Locate the cell with the specified text and output its (X, Y) center coordinate. 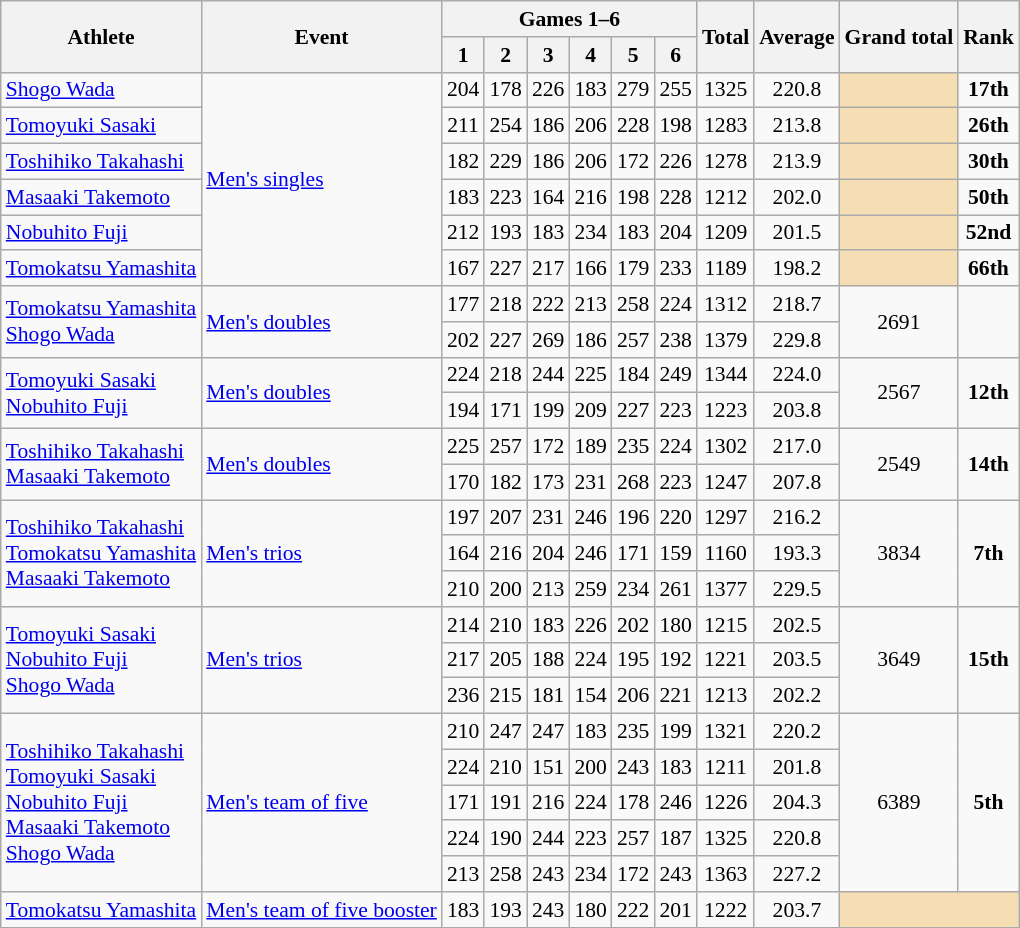
Average (796, 36)
1212 (726, 197)
220 (676, 518)
Toshihiko TakahashiTomokatsu YamashitaMasaaki Takemoto (102, 554)
Tomokatsu YamashitaShogo Wada (102, 322)
209 (590, 411)
Rank (988, 36)
1379 (726, 340)
1377 (726, 589)
255 (676, 90)
1211 (726, 767)
Grand total (900, 36)
221 (676, 696)
3 (548, 55)
Athlete (102, 36)
50th (988, 197)
203.7 (796, 910)
229.5 (796, 589)
204.3 (796, 803)
2691 (900, 322)
268 (634, 482)
261 (676, 589)
269 (548, 340)
198.2 (796, 269)
249 (676, 375)
188 (548, 660)
211 (464, 126)
1221 (726, 660)
192 (676, 660)
214 (464, 625)
1213 (726, 696)
213.9 (796, 162)
197 (464, 518)
Nobuhito Fuji (102, 233)
233 (676, 269)
1247 (726, 482)
203.5 (796, 660)
1302 (726, 447)
2549 (900, 464)
218.7 (796, 304)
1 (464, 55)
202.5 (796, 625)
Toshihiko TakahashiTomoyuki SasakiNobuhito FujiMasaaki TakemotoShogo Wada (102, 803)
202.2 (796, 696)
Toshihiko Takahashi (102, 162)
259 (590, 589)
1344 (726, 375)
184 (634, 375)
216.2 (796, 518)
52nd (988, 233)
Games 1–6 (570, 19)
1363 (726, 874)
202.0 (796, 197)
3649 (900, 660)
159 (676, 554)
1209 (726, 233)
220.2 (796, 732)
190 (506, 839)
66th (988, 269)
1283 (726, 126)
Men's team of five booster (322, 910)
Toshihiko TakahashiMasaaki Takemoto (102, 464)
1297 (726, 518)
201.5 (796, 233)
1312 (726, 304)
Shogo Wada (102, 90)
177 (464, 304)
Men's team of five (322, 803)
187 (676, 839)
3834 (900, 554)
30th (988, 162)
1215 (726, 625)
1278 (726, 162)
26th (988, 126)
212 (464, 233)
Tomoyuki SasakiNobuhito FujiShogo Wada (102, 660)
1226 (726, 803)
191 (506, 803)
2567 (900, 392)
193.3 (796, 554)
6 (676, 55)
229 (506, 162)
194 (464, 411)
205 (506, 660)
5th (988, 803)
279 (634, 90)
201.8 (796, 767)
181 (548, 696)
227.2 (796, 874)
166 (590, 269)
189 (590, 447)
207.8 (796, 482)
14th (988, 464)
6389 (900, 803)
203.8 (796, 411)
2 (506, 55)
195 (634, 660)
1223 (726, 411)
224.0 (796, 375)
179 (634, 269)
17th (988, 90)
201 (676, 910)
Men's singles (322, 179)
Total (726, 36)
215 (506, 696)
217.0 (796, 447)
167 (464, 269)
229.8 (796, 340)
1321 (726, 732)
173 (548, 482)
236 (464, 696)
Tomoyuki SasakiNobuhito Fuji (102, 392)
7th (988, 554)
Masaaki Takemoto (102, 197)
Tomoyuki Sasaki (102, 126)
1189 (726, 269)
15th (988, 660)
1222 (726, 910)
151 (548, 767)
5 (634, 55)
170 (464, 482)
196 (634, 518)
4 (590, 55)
154 (590, 696)
213.8 (796, 126)
1160 (726, 554)
12th (988, 392)
254 (506, 126)
238 (676, 340)
207 (506, 518)
Event (322, 36)
